Detect which cell encompasses the target text, then output its (X, Y) center coordinate. 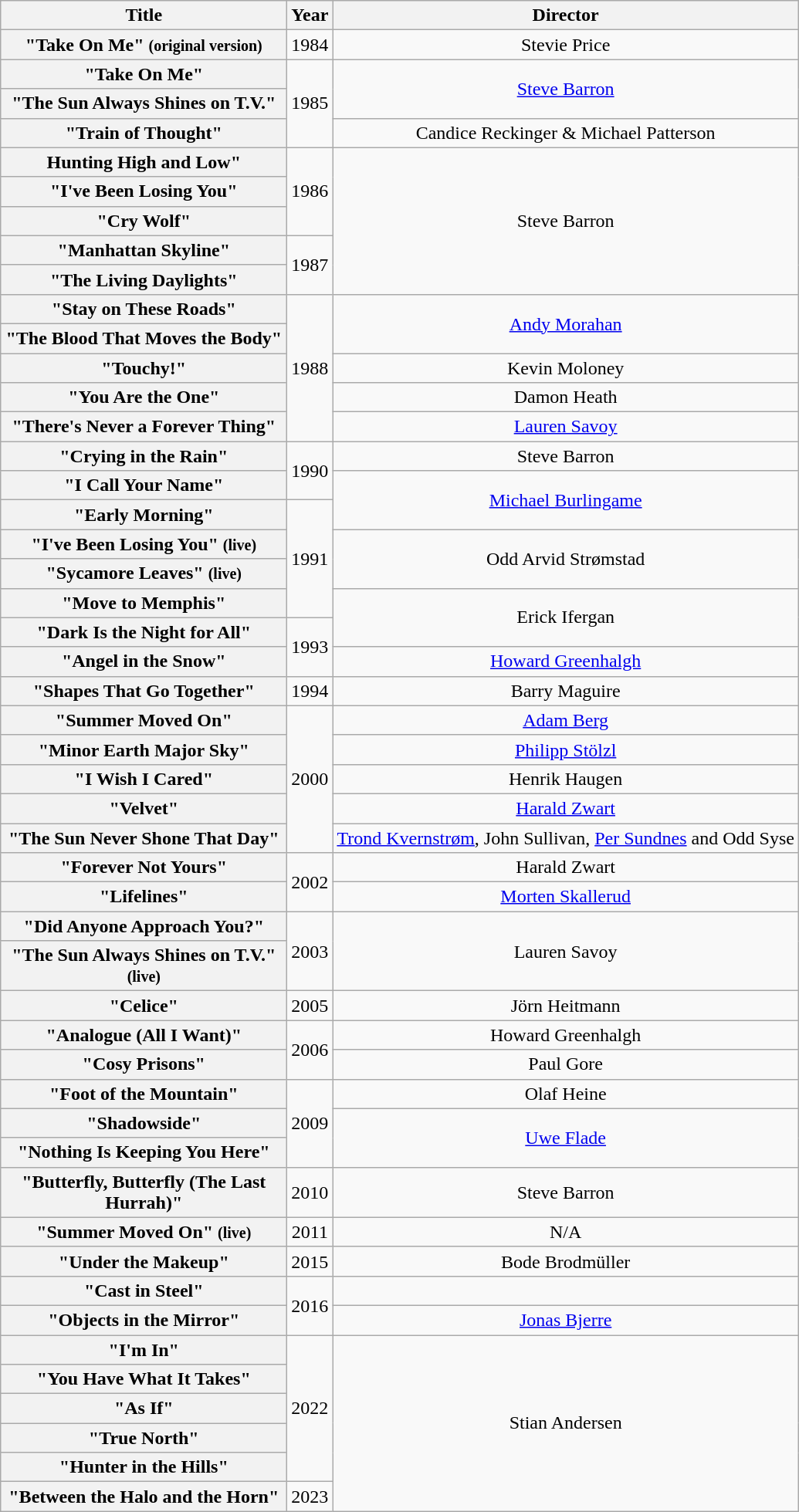
Damon Heath (566, 397)
"Objects in the Mirror" (144, 1320)
"Summer Moved On" (144, 720)
2000 (310, 779)
Andy Morahan (566, 323)
2009 (310, 1123)
"Summer Moved On" (live) (144, 1232)
"There's Never a Forever Thing" (144, 427)
"I've Been Losing You" (144, 191)
1993 (310, 647)
"You Have What It Takes" (144, 1379)
"Early Morning" (144, 515)
"Forever Not Yours" (144, 868)
"The Blood That Moves the Body" (144, 338)
"The Sun Always Shines on T.V." (live) (144, 966)
Director (566, 15)
1990 (310, 471)
Bode Brodmüller (566, 1261)
"Shadowside" (144, 1123)
"Velvet" (144, 808)
1988 (310, 367)
1994 (310, 691)
2003 (310, 951)
"As If" (144, 1409)
Hunting High and Low" (144, 162)
Erick Ifergan (566, 617)
Stian Andersen (566, 1423)
2006 (310, 1050)
Michael Burlingame (566, 500)
"Cast in Steel" (144, 1290)
Philipp Stölzl (566, 749)
1986 (310, 191)
2022 (310, 1409)
1987 (310, 265)
"Analogue (All I Want)" (144, 1035)
"Crying in the Rain" (144, 456)
"You Are the One" (144, 397)
"Angel in the Snow" (144, 661)
Olaf Heine (566, 1094)
Barry Maguire (566, 691)
"Manhattan Skyline" (144, 250)
"Move to Memphis" (144, 603)
Jörn Heitmann (566, 1006)
Candice Reckinger & Michael Patterson (566, 133)
Year (310, 15)
"The Sun Never Shone That Day" (144, 837)
"True North" (144, 1438)
"Take On Me" (original version) (144, 45)
1991 (310, 559)
Kevin Moloney (566, 368)
Henrik Haugen (566, 779)
Adam Berg (566, 720)
"Cosy Prisons" (144, 1064)
"Lifelines" (144, 897)
"Under the Makeup" (144, 1261)
"I'm In" (144, 1350)
"Sycamore Leaves" (live) (144, 573)
"Train of Thought" (144, 133)
2016 (310, 1305)
"I've Been Losing You" (live) (144, 544)
2010 (310, 1192)
1985 (310, 103)
2011 (310, 1232)
"I Wish I Cared" (144, 779)
"Butterfly, Butterfly (The Last Hurrah)" (144, 1192)
Trond Kvernstrøm, John Sullivan, Per Sundnes and Odd Syse (566, 837)
Morten Skallerud (566, 897)
"Foot of the Mountain" (144, 1094)
2005 (310, 1006)
"Did Anyone Approach You?" (144, 926)
"The Living Daylights" (144, 279)
"Touchy!" (144, 368)
"Shapes That Go Together" (144, 691)
1984 (310, 45)
"Dark Is the Night for All" (144, 632)
"Celice" (144, 1006)
N/A (566, 1232)
2002 (310, 882)
"Nothing Is Keeping You Here" (144, 1152)
"Hunter in the Hills" (144, 1467)
Title (144, 15)
Odd Arvid Strømstad (566, 559)
Stevie Price (566, 45)
"Cry Wolf" (144, 221)
"Take On Me" (144, 74)
"I Call Your Name" (144, 485)
Paul Gore (566, 1064)
"Stay on These Roads" (144, 309)
"Minor Earth Major Sky" (144, 749)
"The Sun Always Shines on T.V." (144, 103)
Uwe Flade (566, 1138)
2015 (310, 1261)
2023 (310, 1497)
"Between the Halo and the Horn" (144, 1497)
Jonas Bjerre (566, 1320)
